Scan for the cell matching the given text and deliver its (X, Y) coordinate at center. 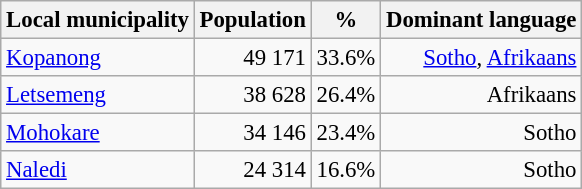
Dominant language (482, 20)
16.6% (346, 170)
24 314 (252, 170)
33.6% (346, 58)
26.4% (346, 95)
Mohokare (98, 133)
Kopanong (98, 58)
% (346, 20)
Local municipality (98, 20)
49 171 (252, 58)
Afrikaans (482, 95)
Letsemeng (98, 95)
Population (252, 20)
34 146 (252, 133)
38 628 (252, 95)
23.4% (346, 133)
Naledi (98, 170)
Sotho, Afrikaans (482, 58)
